Locate the cell with the specified text and output its [x, y] center coordinate. 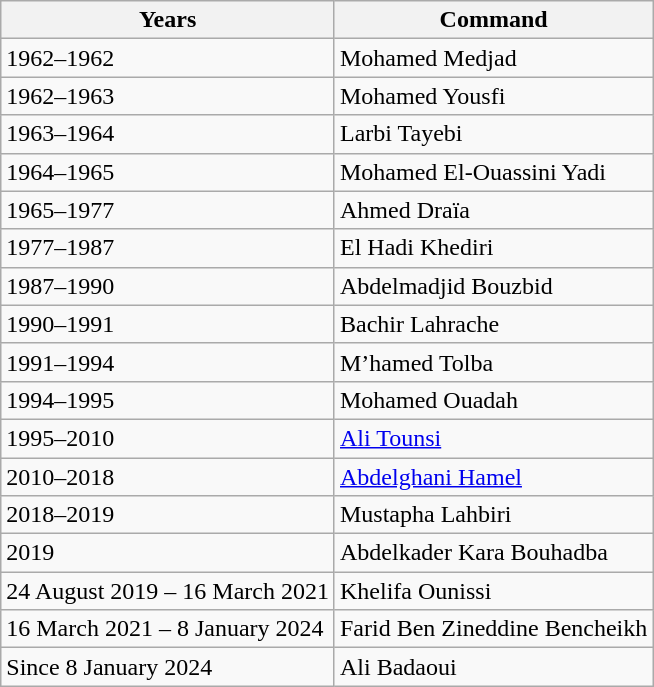
Abdelkader Kara Bouhadba [493, 553]
2018–2019 [168, 515]
1962–1962 [168, 58]
Larbi Tayebi [493, 134]
2010–2018 [168, 477]
1991–1994 [168, 362]
24 August 2019 – 16 March 2021 [168, 591]
1963–1964 [168, 134]
Ali Tounsi [493, 438]
1962–1963 [168, 96]
Mustapha Lahbiri [493, 515]
2019 [168, 553]
Since 8 January 2024 [168, 667]
M’hamed Tolba [493, 362]
Ahmed Draïa [493, 210]
Command [493, 20]
Mohamed Yousfi [493, 96]
1995–2010 [168, 438]
1977–1987 [168, 248]
Abdelmadjid Bouzbid [493, 286]
1994–1995 [168, 400]
1964–1965 [168, 172]
Mohamed El-Ouassini Yadi [493, 172]
Mohamed Ouadah [493, 400]
Bachir Lahrache [493, 324]
Ali Badaoui [493, 667]
Years [168, 20]
1987–1990 [168, 286]
1990–1991 [168, 324]
El Hadi Khediri [493, 248]
16 March 2021 – 8 January 2024 [168, 629]
Khelifa Ounissi [493, 591]
1965–1977 [168, 210]
Mohamed Medjad [493, 58]
Abdelghani Hamel [493, 477]
Farid Ben Zineddine Bencheikh [493, 629]
